Extract the [X, Y] coordinate from the center of the cell holding the provided text.  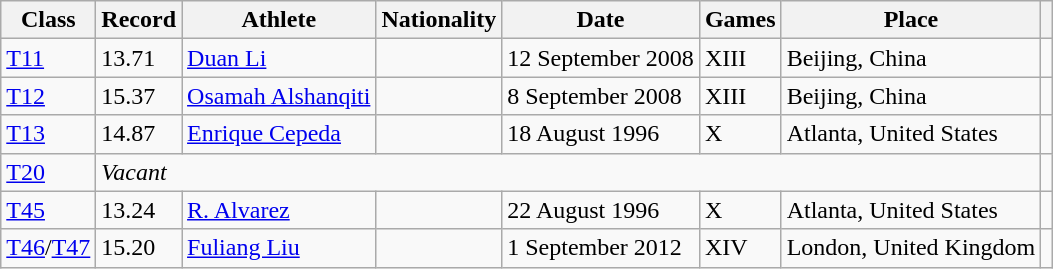
13.71 [139, 58]
Osamah Alshanqiti [279, 96]
London, United Kingdom [911, 248]
18 August 1996 [601, 134]
Record [139, 20]
Athlete [279, 20]
T20 [48, 172]
Games [740, 20]
12 September 2008 [601, 58]
Class [48, 20]
T11 [48, 58]
Fuliang Liu [279, 248]
8 September 2008 [601, 96]
14.87 [139, 134]
Duan Li [279, 58]
R. Alvarez [279, 210]
22 August 1996 [601, 210]
13.24 [139, 210]
T13 [48, 134]
T12 [48, 96]
XIV [740, 248]
Place [911, 20]
15.20 [139, 248]
T45 [48, 210]
Date [601, 20]
T46/T47 [48, 248]
1 September 2012 [601, 248]
Nationality [439, 20]
15.37 [139, 96]
Vacant [568, 172]
Enrique Cepeda [279, 134]
